Return (x, y) of the center of cell containing provided text 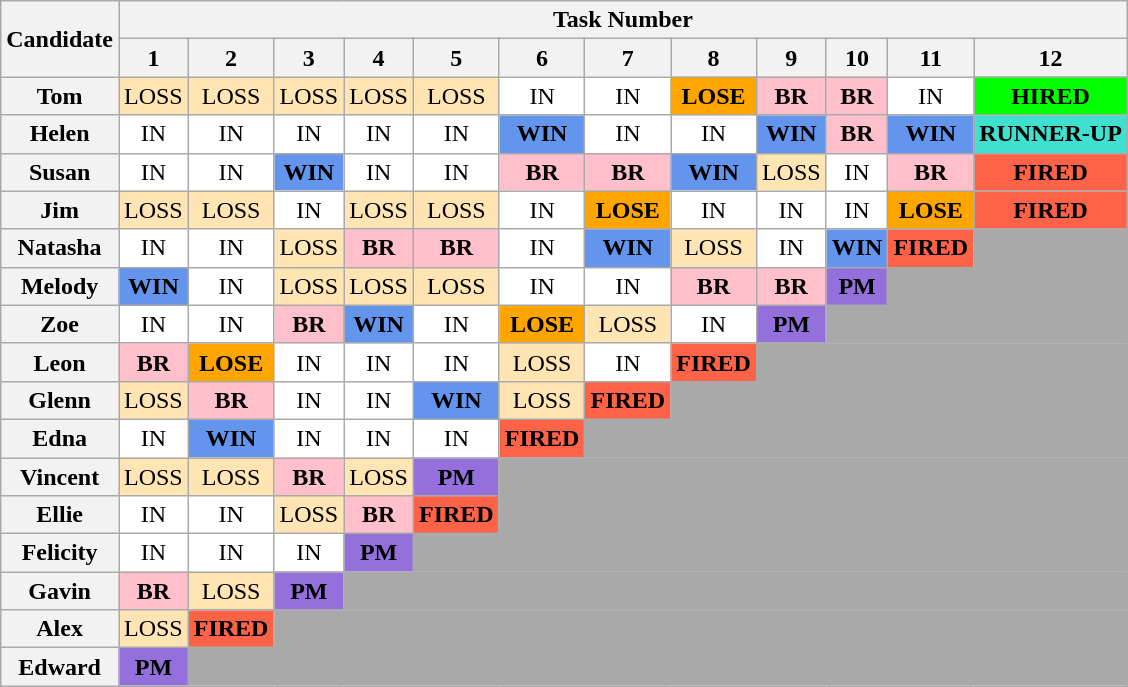
Leon (60, 362)
Glenn (60, 400)
Tom (60, 96)
10 (857, 58)
Susan (60, 172)
7 (628, 58)
6 (542, 58)
Edward (60, 667)
Helen (60, 134)
Felicity (60, 553)
9 (791, 58)
Vincent (60, 477)
12 (1051, 58)
Alex (60, 629)
Zoe (60, 324)
HIRED (1051, 96)
8 (714, 58)
Task Number (622, 20)
1 (153, 58)
Candidate (60, 39)
RUNNER-UP (1051, 134)
11 (931, 58)
Jim (60, 210)
Natasha (60, 248)
2 (231, 58)
Melody (60, 286)
Gavin (60, 591)
5 (456, 58)
Ellie (60, 515)
3 (309, 58)
4 (379, 58)
Edna (60, 438)
